Find where the given text appears and provide that cell's center as (x, y) coordinate. 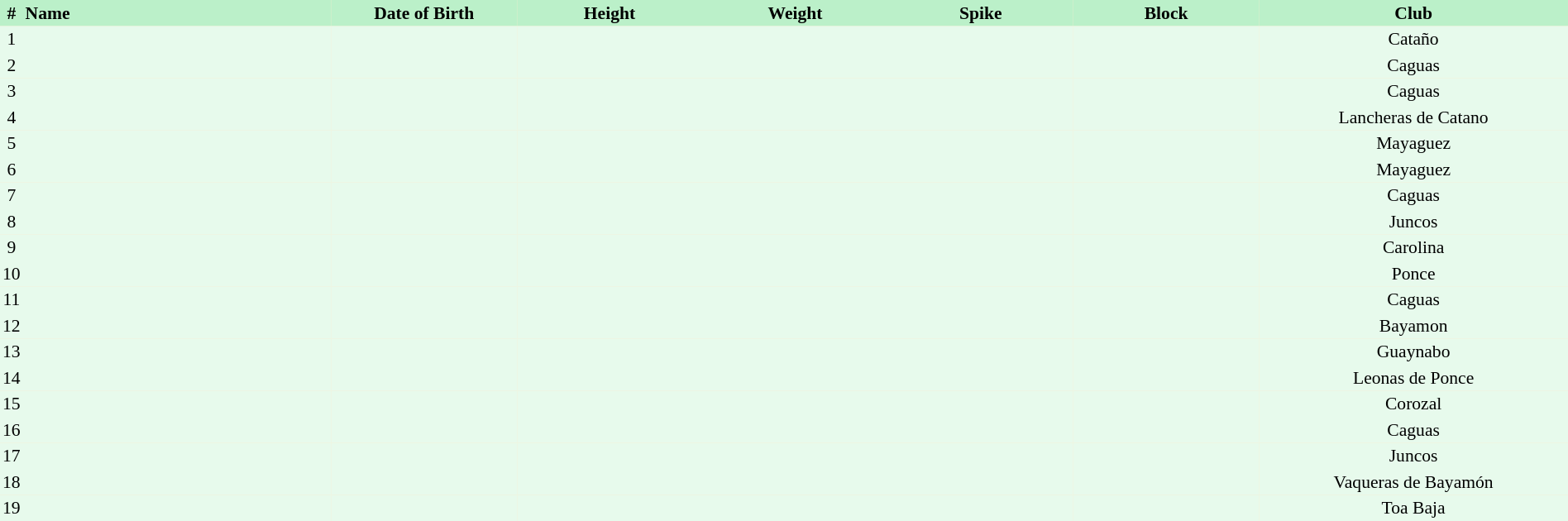
7 (12, 195)
14 (12, 378)
Bayamon (1413, 326)
Vaqueras de Bayamón (1413, 482)
Name (177, 13)
Corozal (1413, 404)
4 (12, 117)
11 (12, 299)
Toa Baja (1413, 508)
3 (12, 91)
18 (12, 482)
13 (12, 352)
16 (12, 430)
Weight (796, 13)
6 (12, 170)
Date of Birth (424, 13)
Spike (981, 13)
Lancheras de Catano (1413, 117)
10 (12, 274)
9 (12, 248)
15 (12, 404)
19 (12, 508)
2 (12, 65)
# (12, 13)
1 (12, 40)
8 (12, 222)
Leonas de Ponce (1413, 378)
17 (12, 456)
Block (1166, 13)
Ponce (1413, 274)
Cataño (1413, 40)
5 (12, 144)
Guaynabo (1413, 352)
12 (12, 326)
Carolina (1413, 248)
Height (610, 13)
Club (1413, 13)
